Return [x, y] of the center of cell containing provided text 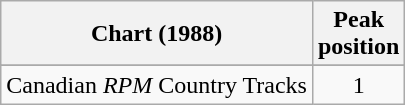
1 [358, 85]
Canadian RPM Country Tracks [157, 85]
Peakposition [358, 34]
Chart (1988) [157, 34]
